Extract the [x, y] coordinate from the center of the cell holding the provided text.  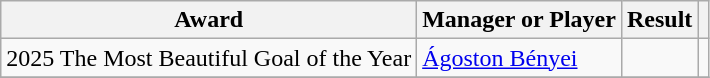
Award [209, 20]
Result [659, 20]
2025 The Most Beautiful Goal of the Year [209, 58]
Manager or Player [520, 20]
Ágoston Bényei [520, 58]
